Locate the cell with the specified text and output its [X, Y] center coordinate. 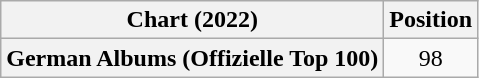
Position [431, 20]
Chart (2022) [192, 20]
98 [431, 58]
German Albums (Offizielle Top 100) [192, 58]
